Provide the (x, y) coordinate of the cell's center where the given text is located.  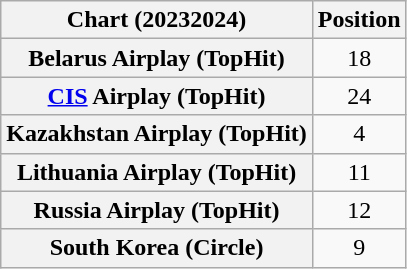
Position (359, 20)
Kazakhstan Airplay (TopHit) (157, 134)
CIS Airplay (TopHit) (157, 96)
Lithuania Airplay (TopHit) (157, 172)
Russia Airplay (TopHit) (157, 210)
South Korea (Circle) (157, 248)
9 (359, 248)
24 (359, 96)
12 (359, 210)
4 (359, 134)
11 (359, 172)
Belarus Airplay (TopHit) (157, 58)
18 (359, 58)
Chart (20232024) (157, 20)
